Determine the [X, Y] coordinate at the center of the cell enclosing the given text.  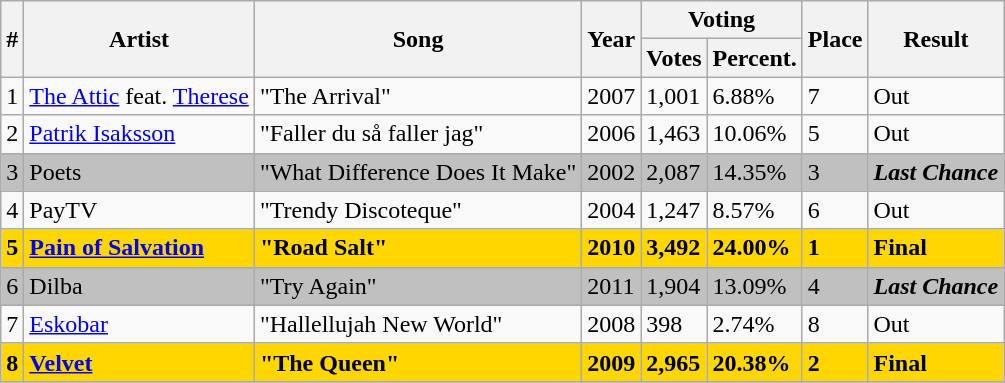
1,247 [674, 210]
1,001 [674, 96]
2002 [612, 172]
Votes [674, 58]
Velvet [140, 362]
2007 [612, 96]
14.35% [754, 172]
Patrik Isaksson [140, 134]
# [12, 39]
Place [835, 39]
Song [418, 39]
3,492 [674, 248]
Pain of Salvation [140, 248]
The Attic feat. Therese [140, 96]
6.88% [754, 96]
"The Arrival" [418, 96]
24.00% [754, 248]
2011 [612, 286]
"What Difference Does It Make" [418, 172]
1,904 [674, 286]
Result [936, 39]
Dilba [140, 286]
8.57% [754, 210]
"Trendy Discoteque" [418, 210]
Voting [722, 20]
13.09% [754, 286]
1,463 [674, 134]
PayTV [140, 210]
"Faller du så faller jag" [418, 134]
Poets [140, 172]
2004 [612, 210]
2.74% [754, 324]
2009 [612, 362]
"Hallellujah New World" [418, 324]
Year [612, 39]
Artist [140, 39]
"The Queen" [418, 362]
Eskobar [140, 324]
2,087 [674, 172]
2010 [612, 248]
"Road Salt" [418, 248]
2006 [612, 134]
2008 [612, 324]
Percent. [754, 58]
398 [674, 324]
2,965 [674, 362]
"Try Again" [418, 286]
20.38% [754, 362]
10.06% [754, 134]
